Determine the [X, Y] coordinate at the center of the cell enclosing the given text.  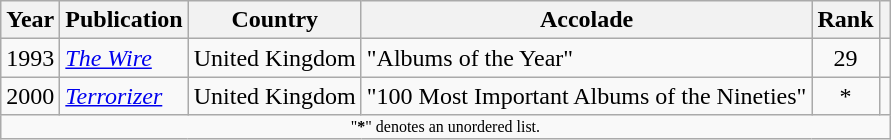
Year [30, 20]
1993 [30, 58]
2000 [30, 96]
Rank [846, 20]
* [846, 96]
Accolade [586, 20]
"100 Most Important Albums of the Nineties" [586, 96]
"Albums of the Year" [586, 58]
The Wire [124, 58]
29 [846, 58]
Publication [124, 20]
Terrorizer [124, 96]
Country [274, 20]
"*" denotes an unordered list. [446, 127]
